Capture the cell that displays the provided text and extract its (X, Y) central coordinate. 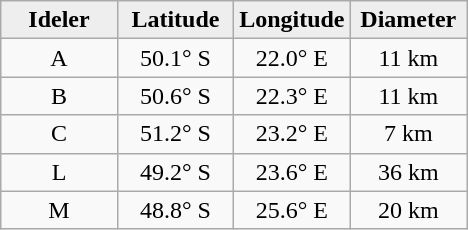
36 km (408, 172)
B (59, 96)
A (59, 58)
C (59, 134)
22.3° E (292, 96)
23.6° E (292, 172)
Latitude (175, 20)
50.6° S (175, 96)
22.0° E (292, 58)
25.6° E (292, 210)
L (59, 172)
Longitude (292, 20)
Diameter (408, 20)
49.2° S (175, 172)
7 km (408, 134)
M (59, 210)
20 km (408, 210)
Ideler (59, 20)
48.8° S (175, 210)
51.2° S (175, 134)
50.1° S (175, 58)
23.2° E (292, 134)
